From the cell containing the given text, extract its center point as [x, y] coordinate. 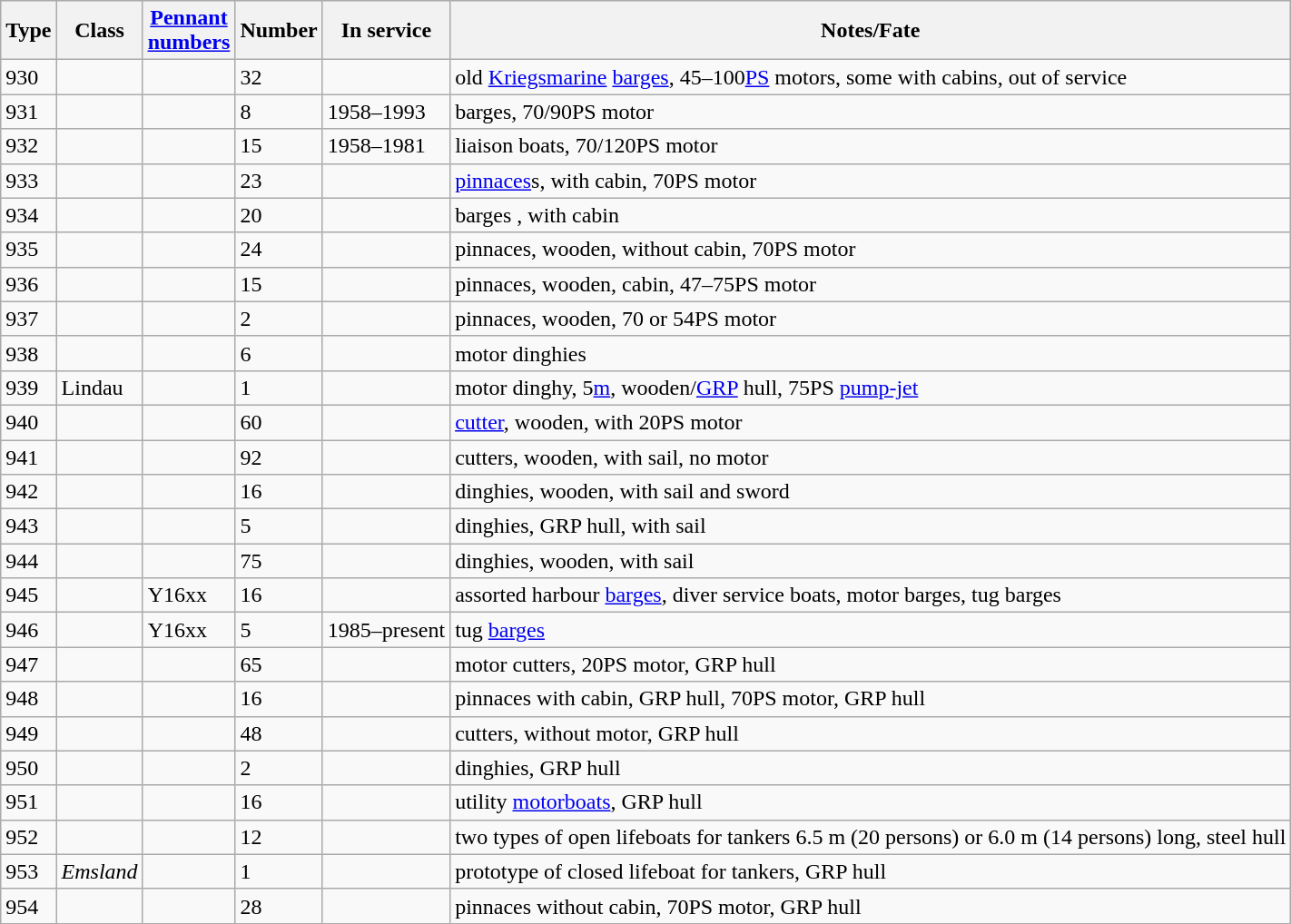
liaison boats, 70/120PS motor [871, 146]
prototype of closed lifeboat for tankers, GRP hull [871, 871]
952 [29, 837]
pinnaces, wooden, 70 or 54PS motor [871, 319]
Lindau [100, 388]
pinnaces, wooden, without cabin, 70PS motor [871, 250]
cutters, wooden, with sail, no motor [871, 457]
942 [29, 492]
dinghies, GRP hull, with sail [871, 526]
Type [29, 31]
utility motorboats, GRP hull [871, 802]
Notes/Fate [871, 31]
1958–1993 [386, 112]
950 [29, 768]
Emsland [100, 871]
motor dinghy, 5m, wooden/GRP hull, 75PS pump-jet [871, 388]
pinnaces with cabin, GRP hull, 70PS motor, GRP hull [871, 699]
939 [29, 388]
92 [279, 457]
934 [29, 215]
943 [29, 526]
935 [29, 250]
Class [100, 31]
949 [29, 733]
60 [279, 422]
24 [279, 250]
948 [29, 699]
937 [29, 319]
tug barges [871, 630]
two types of open lifeboats for tankers 6.5 m (20 persons) or 6.0 m (14 persons) long, steel hull [871, 837]
933 [29, 181]
dinghies, wooden, with sail and sword [871, 492]
dinghies, wooden, with sail [871, 561]
23 [279, 181]
953 [29, 871]
28 [279, 906]
Number [279, 31]
48 [279, 733]
954 [29, 906]
cutter, wooden, with 20PS motor [871, 422]
In service [386, 31]
assorted harbour barges, diver service boats, motor barges, tug barges [871, 595]
barges, 70/90PS motor [871, 112]
cutters, without motor, GRP hull [871, 733]
20 [279, 215]
pinnacess, with cabin, 70PS motor [871, 181]
940 [29, 422]
8 [279, 112]
pinnaces, wooden, cabin, 47–75PS motor [871, 284]
936 [29, 284]
951 [29, 802]
1958–1981 [386, 146]
75 [279, 561]
65 [279, 664]
938 [29, 353]
dinghies, GRP hull [871, 768]
1985–present [386, 630]
motor cutters, 20PS motor, GRP hull [871, 664]
947 [29, 664]
6 [279, 353]
pinnaces without cabin, 70PS motor, GRP hull [871, 906]
932 [29, 146]
12 [279, 837]
945 [29, 595]
motor dinghies [871, 353]
barges , with cabin [871, 215]
941 [29, 457]
946 [29, 630]
930 [29, 77]
931 [29, 112]
944 [29, 561]
old Kriegsmarine barges, 45–100PS motors, some with cabins, out of service [871, 77]
32 [279, 77]
Pennantnumbers [189, 31]
